Determine the [X, Y] coordinate at the center of the cell enclosing the given text.  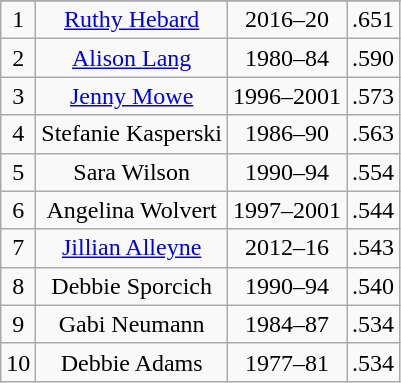
1986–90 [286, 134]
Jenny Mowe [132, 96]
.563 [374, 134]
.590 [374, 58]
Gabi Neumann [132, 324]
2012–16 [286, 248]
.651 [374, 20]
1 [18, 20]
Debbie Adams [132, 362]
8 [18, 286]
10 [18, 362]
.540 [374, 286]
2016–20 [286, 20]
.543 [374, 248]
2 [18, 58]
.544 [374, 210]
Alison Lang [132, 58]
3 [18, 96]
Jillian Alleyne [132, 248]
1996–2001 [286, 96]
Ruthy Hebard [132, 20]
Angelina Wolvert [132, 210]
1980–84 [286, 58]
4 [18, 134]
Stefanie Kasperski [132, 134]
.573 [374, 96]
Debbie Sporcich [132, 286]
.554 [374, 172]
1984–87 [286, 324]
6 [18, 210]
5 [18, 172]
9 [18, 324]
1977–81 [286, 362]
1997–2001 [286, 210]
Sara Wilson [132, 172]
7 [18, 248]
